Detect which cell encompasses the target text, then output its [X, Y] center coordinate. 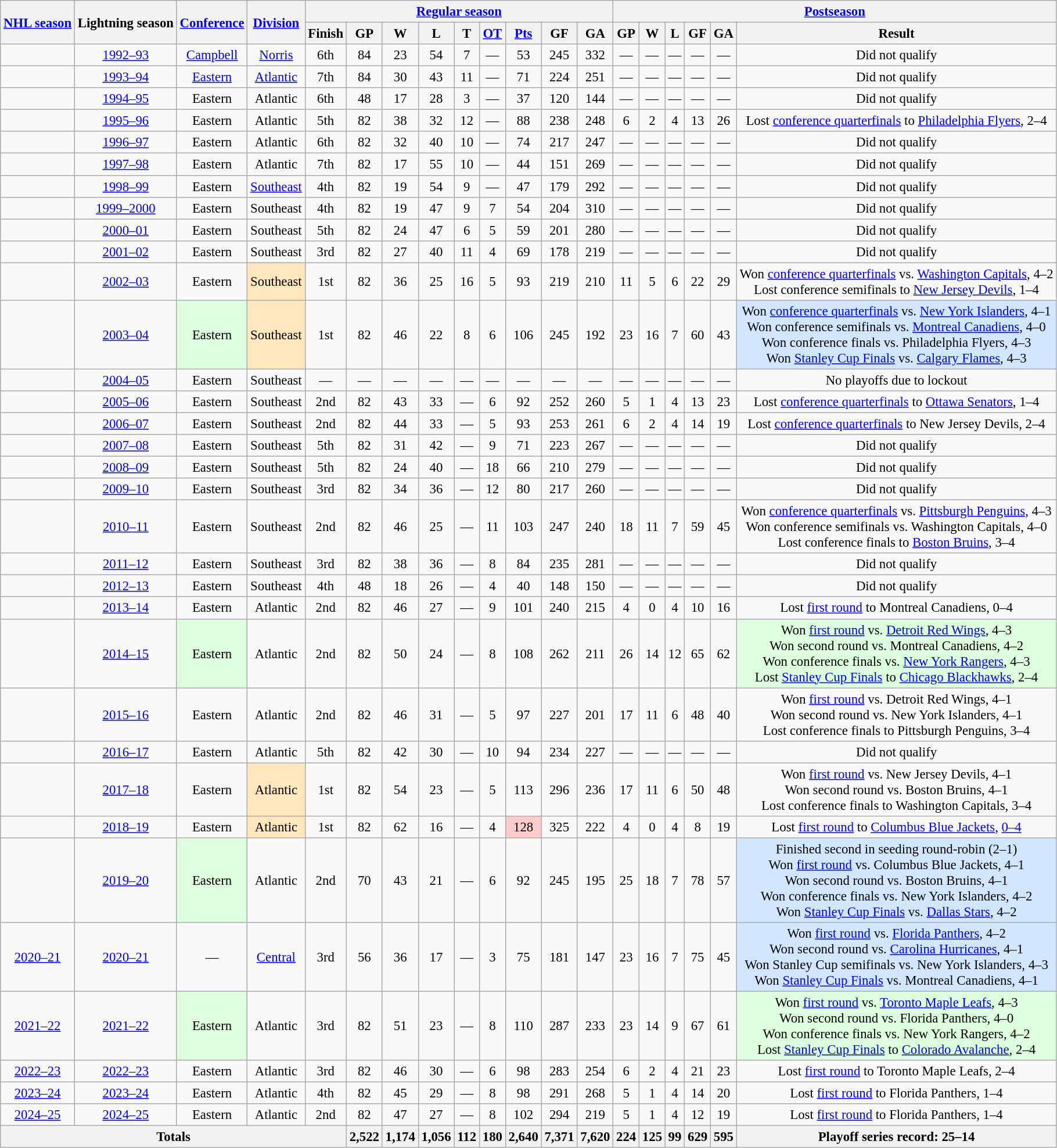
2,522 [364, 1137]
267 [595, 446]
2017–18 [125, 790]
Lost first round to Toronto Maple Leafs, 2–4 [897, 1071]
Lost conference quarterfinals to Philadelphia Flyers, 2–4 [897, 121]
101 [523, 608]
2005–06 [125, 402]
66 [523, 468]
103 [523, 527]
294 [559, 1115]
70 [364, 880]
253 [559, 424]
Conference [212, 22]
125 [653, 1137]
2010–11 [125, 527]
Pts [523, 34]
223 [559, 446]
Playoff series record: 25–14 [897, 1137]
Lost first round to Montreal Canadiens, 0–4 [897, 608]
37 [523, 99]
112 [467, 1137]
268 [595, 1093]
2007–08 [125, 446]
110 [523, 1026]
233 [595, 1026]
222 [595, 827]
310 [595, 208]
204 [559, 208]
325 [559, 827]
88 [523, 121]
262 [559, 653]
102 [523, 1115]
215 [595, 608]
261 [595, 424]
238 [559, 121]
65 [698, 653]
287 [559, 1026]
T [467, 34]
57 [724, 880]
283 [559, 1071]
1992–93 [125, 55]
2004–05 [125, 380]
2009–10 [125, 489]
211 [595, 653]
1998–99 [125, 186]
Totals [174, 1137]
2008–09 [125, 468]
Finish [325, 34]
2,640 [523, 1137]
NHL season [38, 22]
56 [364, 957]
192 [595, 335]
51 [400, 1026]
94 [523, 752]
2013–14 [125, 608]
178 [559, 252]
1,056 [436, 1137]
60 [698, 335]
1994–95 [125, 99]
67 [698, 1026]
Campbell [212, 55]
235 [559, 564]
55 [436, 164]
Central [276, 957]
180 [492, 1137]
Division [276, 22]
106 [523, 335]
292 [595, 186]
234 [559, 752]
69 [523, 252]
No playoffs due to lockout [897, 380]
2011–12 [125, 564]
OT [492, 34]
78 [698, 880]
248 [595, 121]
1996–97 [125, 142]
2000–01 [125, 230]
296 [559, 790]
Regular season [459, 12]
2015–16 [125, 715]
Result [897, 34]
291 [559, 1093]
236 [595, 790]
Lost conference quarterfinals to Ottawa Senators, 1–4 [897, 402]
2012–13 [125, 586]
20 [724, 1093]
195 [595, 880]
1999–2000 [125, 208]
Lost conference quarterfinals to New Jersey Devils, 2–4 [897, 424]
252 [559, 402]
34 [400, 489]
74 [523, 142]
1995–96 [125, 121]
1,174 [400, 1137]
2016–17 [125, 752]
97 [523, 715]
151 [559, 164]
280 [595, 230]
629 [698, 1137]
108 [523, 653]
Won conference quarterfinals vs. Washington Capitals, 4–2Lost conference semifinals to New Jersey Devils, 1–4 [897, 281]
2019–20 [125, 880]
2014–15 [125, 653]
61 [724, 1026]
147 [595, 957]
1997–98 [125, 164]
148 [559, 586]
2018–19 [125, 827]
150 [595, 586]
2006–07 [125, 424]
254 [595, 1071]
181 [559, 957]
120 [559, 99]
332 [595, 55]
2002–03 [125, 281]
269 [595, 164]
279 [595, 468]
Won first round vs. New Jersey Devils, 4–1Won second round vs. Boston Bruins, 4–1Lost conference finals to Washington Capitals, 3–4 [897, 790]
Won first round vs. Detroit Red Wings, 4–1Won second round vs. New York Islanders, 4–1Lost conference finals to Pittsburgh Penguins, 3–4 [897, 715]
Lightning season [125, 22]
7,620 [595, 1137]
Norris [276, 55]
Postseason [835, 12]
99 [675, 1137]
Lost first round to Columbus Blue Jackets, 0–4 [897, 827]
144 [595, 99]
2001–02 [125, 252]
1993–94 [125, 77]
179 [559, 186]
113 [523, 790]
7,371 [559, 1137]
128 [523, 827]
2003–04 [125, 335]
28 [436, 99]
595 [724, 1137]
251 [595, 77]
53 [523, 55]
281 [595, 564]
80 [523, 489]
